From the cell containing the given text, extract its center point as (x, y) coordinate. 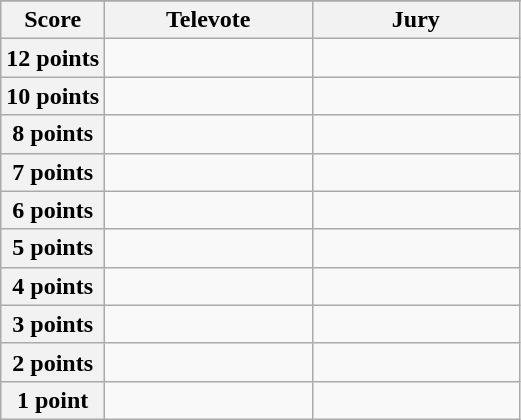
Jury (416, 20)
Score (53, 20)
12 points (53, 58)
2 points (53, 362)
7 points (53, 172)
5 points (53, 248)
8 points (53, 134)
3 points (53, 324)
10 points (53, 96)
4 points (53, 286)
Televote (209, 20)
1 point (53, 400)
6 points (53, 210)
